Scan for the cell matching the given text and deliver its [x, y] coordinate at center. 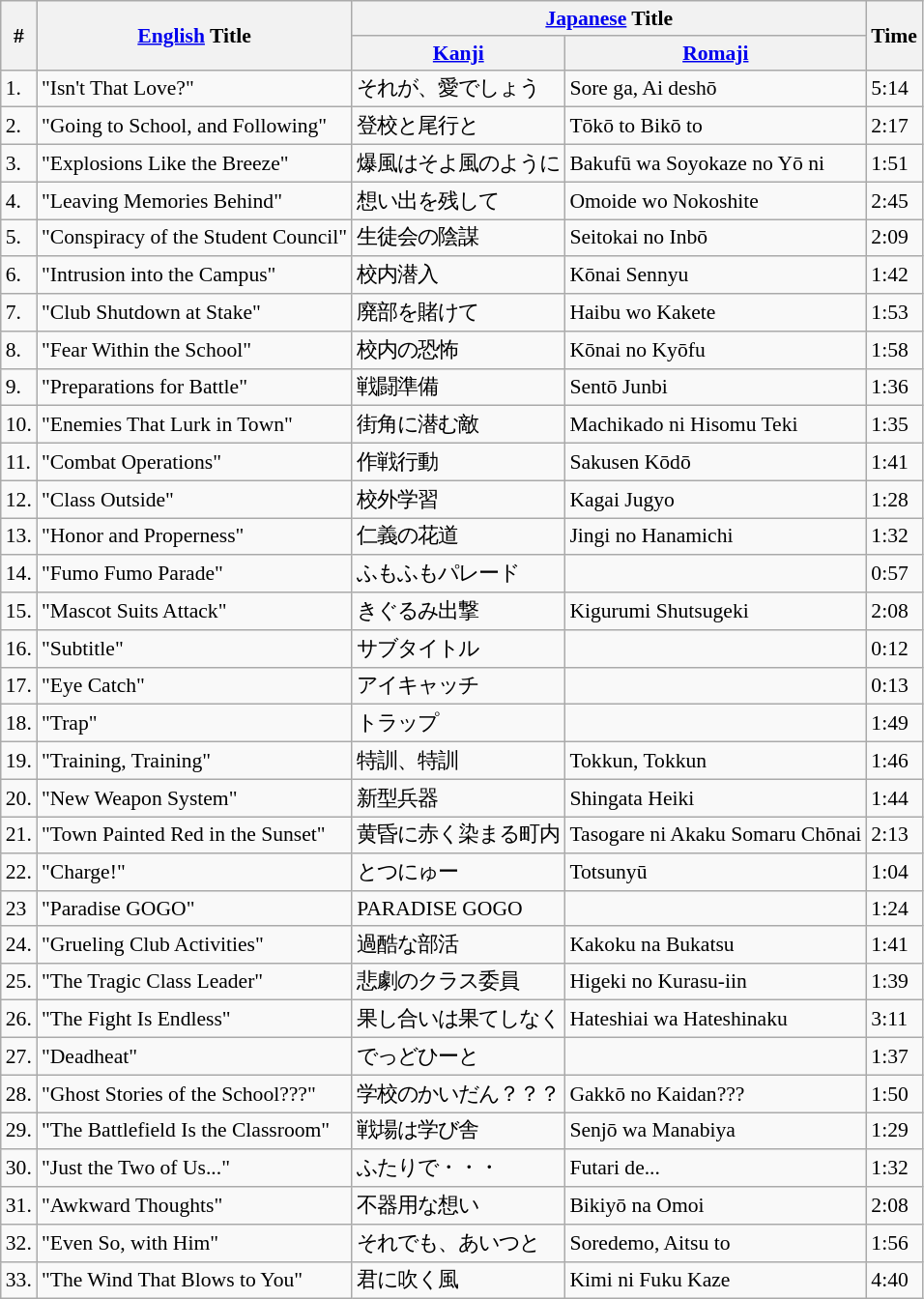
1:56 [894, 1243]
"Trap" [194, 723]
仁義の花道 [458, 537]
ふもふもパレード [458, 574]
25. [19, 982]
2:45 [894, 201]
それでも、あいつと [458, 1243]
"Training, Training" [194, 762]
"Enemies That Lurk in Town" [194, 425]
1:53 [894, 313]
33. [19, 1280]
# [19, 35]
Tokkun, Tokkun [715, 762]
サブタイトル [458, 649]
Kanji [458, 53]
8. [19, 350]
13. [19, 537]
1:51 [894, 164]
6. [19, 276]
20. [19, 798]
登校と尾行と [458, 126]
Kōnai Sennyu [715, 276]
"Mascot Suits Attack" [194, 611]
校内潜入 [458, 276]
新型兵器 [458, 798]
不器用な想い [458, 1206]
君に吹く風 [458, 1280]
Japanese Title [609, 18]
Kagai Jugyo [715, 499]
"Leaving Memories Behind" [194, 201]
2:09 [894, 238]
アイキャッチ [458, 686]
とつにゅー [458, 874]
それが、愛でしょう [458, 89]
Soredemo, Aitsu to [715, 1243]
2. [19, 126]
校外学習 [458, 499]
"Ghost Stories of the School???" [194, 1094]
1:35 [894, 425]
19. [19, 762]
1:29 [894, 1131]
"Fear Within the School" [194, 350]
5:14 [894, 89]
"Combat Operations" [194, 462]
学校のかいだん？？？ [458, 1094]
5. [19, 238]
Hateshiai wa Hateshinaku [715, 1019]
17. [19, 686]
0:12 [894, 649]
18. [19, 723]
"Deadheat" [194, 1057]
"Going to School, and Following" [194, 126]
30. [19, 1169]
4. [19, 201]
16. [19, 649]
3:11 [894, 1019]
きぐるみ出撃 [458, 611]
"The Tragic Class Leader" [194, 982]
10. [19, 425]
"Conspiracy of the Student Council" [194, 238]
24. [19, 945]
戦場は学び舎 [458, 1131]
1:49 [894, 723]
Omoide wo Nokoshite [715, 201]
過酷な部活 [458, 945]
Seitokai no Inbō [715, 238]
"Honor and Properness" [194, 537]
Sore ga, Ai deshō [715, 89]
12. [19, 499]
"Class Outside" [194, 499]
14. [19, 574]
"Even So, with Him" [194, 1243]
校内の恐怖 [458, 350]
Time [894, 35]
1:42 [894, 276]
Kōnai no Kyōfu [715, 350]
"Awkward Thoughts" [194, 1206]
Tōkō to Bikō to [715, 126]
15. [19, 611]
"The Fight Is Endless" [194, 1019]
ふたりで・・・ [458, 1169]
Higeki no Kurasu-iin [715, 982]
Sentō Junbi [715, 387]
Jingi no Hanamichi [715, 537]
29. [19, 1131]
28. [19, 1094]
2:17 [894, 126]
1:04 [894, 874]
Bikiyō na Omoi [715, 1206]
"Preparations for Battle" [194, 387]
"Eye Catch" [194, 686]
1:24 [894, 909]
Futari de... [715, 1169]
"Club Shutdown at Stake" [194, 313]
Tasogare ni Akaku Somaru Chōnai [715, 835]
作戦行動 [458, 462]
Shingata Heiki [715, 798]
"The Wind That Blows to You" [194, 1280]
1:50 [894, 1094]
3. [19, 164]
でっどひーと [458, 1057]
"New Weapon System" [194, 798]
想い出を残して [458, 201]
1:37 [894, 1057]
1:46 [894, 762]
"Fumo Fumo Parade" [194, 574]
1:39 [894, 982]
Bakufū wa Soyokaze no Yō ni [715, 164]
悲劇のクラス委員 [458, 982]
Totsunyū [715, 874]
23 [19, 909]
0:57 [894, 574]
Machikado ni Hisomu Teki [715, 425]
"Town Painted Red in the Sunset" [194, 835]
爆風はそよ風のように [458, 164]
"Isn't That Love?" [194, 89]
街角に潜む敵 [458, 425]
Haibu wo Kakete [715, 313]
0:13 [894, 686]
特訓、特訓 [458, 762]
Sakusen Kōdō [715, 462]
1. [19, 89]
4:40 [894, 1280]
32. [19, 1243]
Kakoku na Bukatsu [715, 945]
1:44 [894, 798]
21. [19, 835]
English Title [194, 35]
27. [19, 1057]
26. [19, 1019]
Kigurumi Shutsugeki [715, 611]
"The Battlefield Is the Classroom" [194, 1131]
"Intrusion into the Campus" [194, 276]
"Grueling Club Activities" [194, 945]
"Paradise GOGO" [194, 909]
"Explosions Like the Breeze" [194, 164]
7. [19, 313]
黄昏に赤く染まる町内 [458, 835]
戦闘準備 [458, 387]
PARADISE GOGO [458, 909]
"Just the Two of Us..." [194, 1169]
廃部を賭けて [458, 313]
11. [19, 462]
31. [19, 1206]
"Charge!" [194, 874]
1:58 [894, 350]
2:13 [894, 835]
トラップ [458, 723]
9. [19, 387]
1:28 [894, 499]
生徒会の陰謀 [458, 238]
Senjō wa Manabiya [715, 1131]
1:36 [894, 387]
22. [19, 874]
果し合いは果てしなく [458, 1019]
Kimi ni Fuku Kaze [715, 1280]
Romaji [715, 53]
"Subtitle" [194, 649]
Gakkō no Kaidan??? [715, 1094]
